Search for the cell housing the specified text and yield its [x, y] center coordinate. 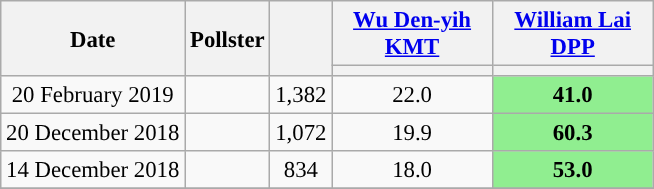
22.0 [412, 95]
834 [301, 170]
Pollster [228, 38]
Date [93, 38]
1,072 [301, 133]
14 December 2018 [93, 170]
53.0 [572, 170]
Wu Den-yihKMT [412, 34]
William LaiDPP [572, 34]
1,382 [301, 95]
18.0 [412, 170]
19.9 [412, 133]
20 December 2018 [93, 133]
20 February 2019 [93, 95]
60.3 [572, 133]
41.0 [572, 95]
